Return (x, y) of the center of cell containing provided text 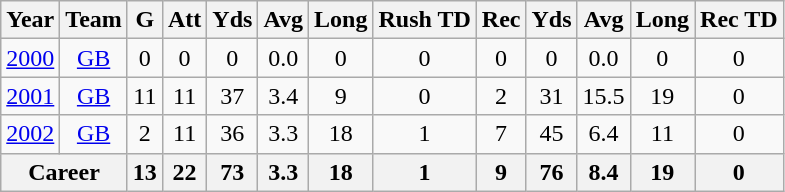
2001 (30, 96)
73 (232, 172)
3.4 (284, 96)
2002 (30, 134)
Career (64, 172)
2000 (30, 58)
37 (232, 96)
Team (94, 20)
7 (501, 134)
76 (552, 172)
31 (552, 96)
8.4 (604, 172)
22 (184, 172)
6.4 (604, 134)
Year (30, 20)
Rec (501, 20)
15.5 (604, 96)
45 (552, 134)
Rec TD (740, 20)
36 (232, 134)
Rush TD (424, 20)
13 (144, 172)
Att (184, 20)
G (144, 20)
